Detect which cell encompasses the target text, then output its [x, y] center coordinate. 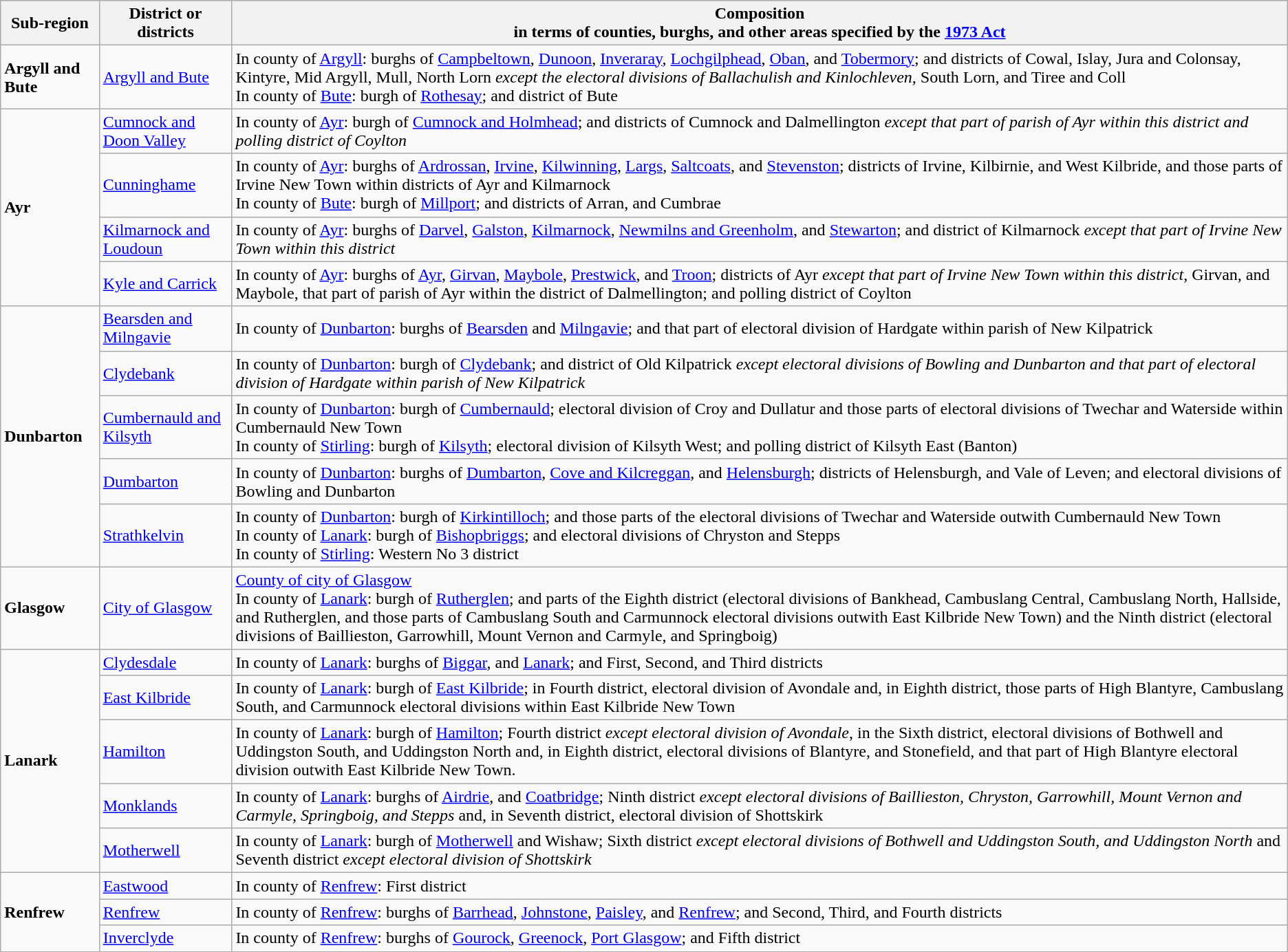
In county of Renfrew: burghs of Barrhead, Johnstone, Paisley, and Renfrew; and Second, Third, and Fourth districts [760, 912]
Glasgow [50, 608]
Sub-region [50, 23]
Composition in terms of counties, burghs, and other areas specified by the 1973 Act [760, 23]
Inverclyde [165, 938]
Clydesdale [165, 662]
Strathkelvin [165, 535]
City of Glasgow [165, 608]
In county of Dunbarton: burghs of Bearsden and Milngavie; and that part of electoral division of Hardgate within parish of New Kilpatrick [760, 329]
District or districts [165, 23]
Monklands [165, 806]
Dunbarton [50, 436]
Bearsden and Milngavie [165, 329]
Ayr [50, 208]
Cumbernauld and Kilsyth [165, 427]
Eastwood [165, 886]
In county of Renfrew: First district [760, 886]
In county of Renfrew: burghs of Gourock, Greenock, Port Glasgow; and Fifth district [760, 938]
Cumnock and Doon Valley [165, 131]
Kyle and Carrick [165, 283]
Kilmarnock and Loudoun [165, 239]
Motherwell [165, 850]
Clydebank [165, 373]
Dumbarton [165, 482]
Lanark [50, 761]
East Kilbride [165, 697]
Cunninghame [165, 185]
Hamilton [165, 752]
In county of Lanark: burghs of Biggar, and Lanark; and First, Second, and Third districts [760, 662]
